From the cell containing the given text, extract its center point as [X, Y] coordinate. 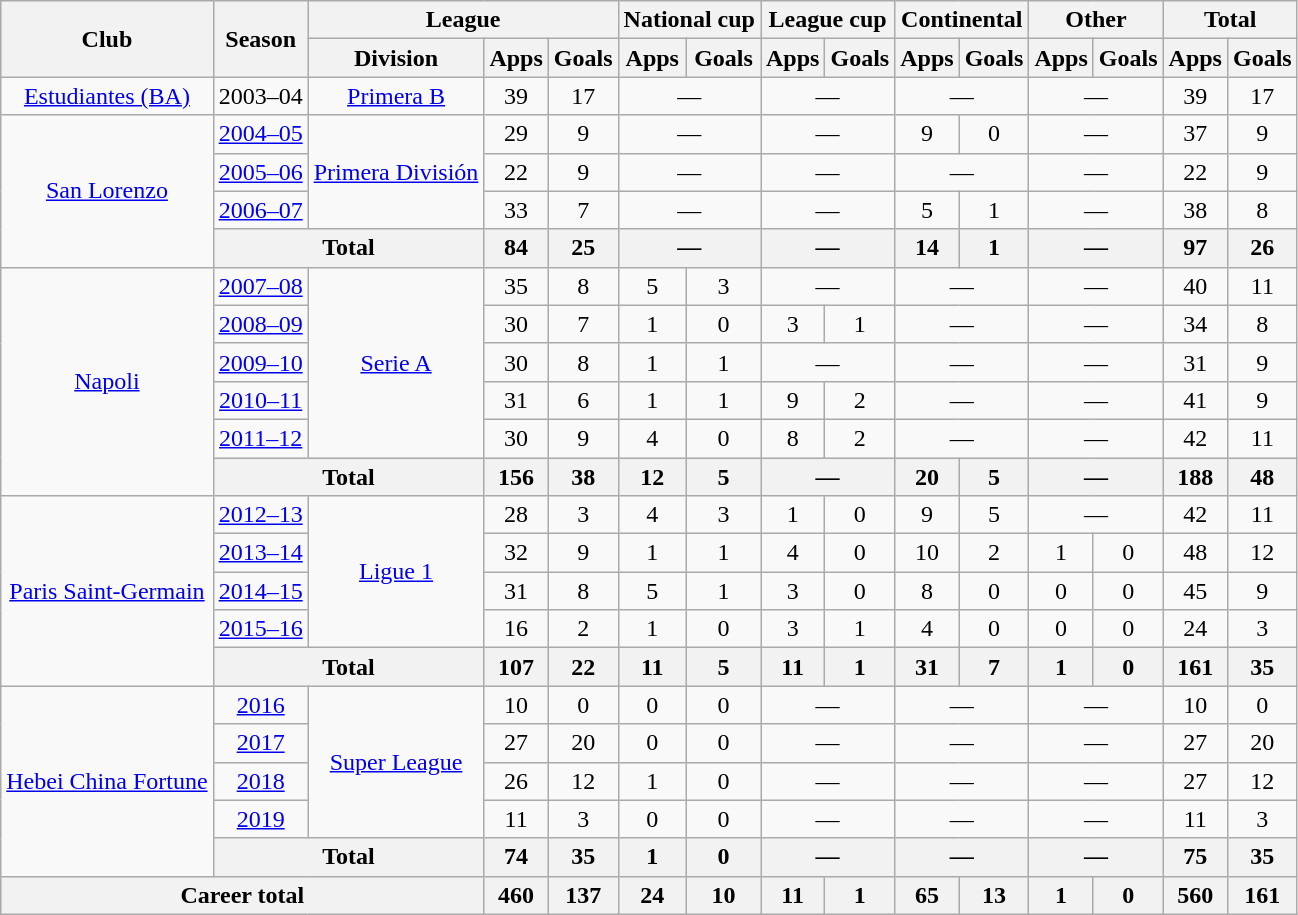
28 [516, 515]
2003–04 [260, 96]
6 [583, 400]
National cup [689, 20]
Season [260, 39]
San Lorenzo [107, 191]
2011–12 [260, 438]
League [463, 20]
25 [583, 248]
2016 [260, 705]
2018 [260, 781]
34 [1195, 324]
2012–13 [260, 515]
2009–10 [260, 362]
2015–16 [260, 629]
Other [1096, 20]
Hebei China Fortune [107, 781]
2014–15 [260, 591]
2017 [260, 743]
Napoli [107, 381]
107 [516, 667]
460 [516, 895]
29 [516, 134]
Career total [242, 895]
Club [107, 39]
97 [1195, 248]
84 [516, 248]
41 [1195, 400]
League cup [827, 20]
188 [1195, 477]
2013–14 [260, 553]
Division [396, 58]
Ligue 1 [396, 572]
16 [516, 629]
137 [583, 895]
Primera División [396, 172]
2007–08 [260, 286]
2010–11 [260, 400]
14 [927, 248]
560 [1195, 895]
45 [1195, 591]
2008–09 [260, 324]
2004–05 [260, 134]
32 [516, 553]
75 [1195, 857]
Paris Saint-Germain [107, 591]
2006–07 [260, 210]
13 [994, 895]
Continental [962, 20]
74 [516, 857]
Serie A [396, 362]
33 [516, 210]
37 [1195, 134]
Estudiantes (BA) [107, 96]
156 [516, 477]
Super League [396, 762]
65 [927, 895]
2019 [260, 819]
40 [1195, 286]
2005–06 [260, 172]
Primera B [396, 96]
